Return the [x, y] coordinate for the center point of the cell that contains the specified text.  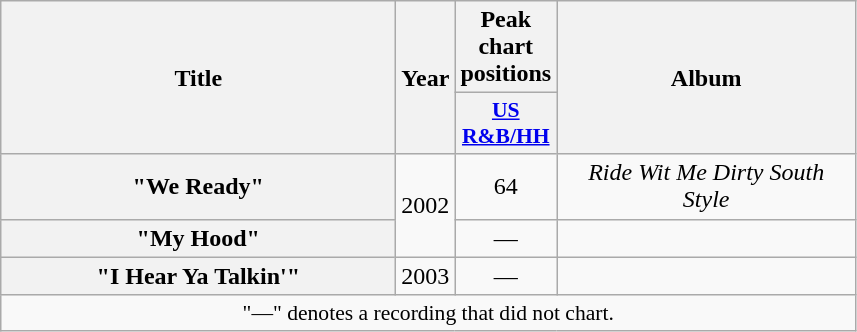
Year [426, 78]
"We Ready" [198, 186]
"—" denotes a recording that did not chart. [428, 313]
Album [706, 78]
2002 [426, 206]
Ride Wit Me Dirty South Style [706, 186]
Title [198, 78]
USR&B/HH [506, 124]
Peak chart positions [506, 47]
"I Hear Ya Talkin'" [198, 276]
"My Hood" [198, 238]
64 [506, 186]
2003 [426, 276]
